Output the (x, y) coordinate of the center of the cell containing the given text.  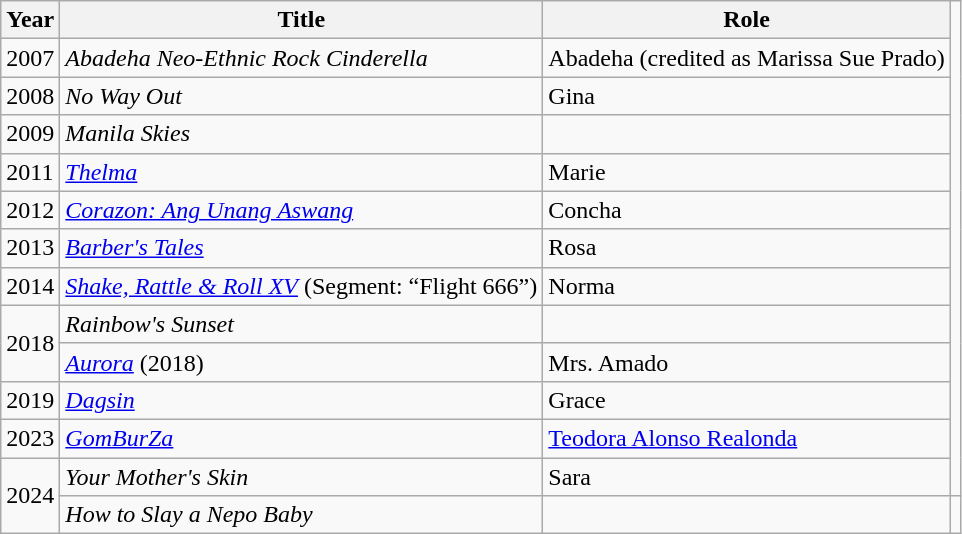
Marie (747, 172)
Thelma (302, 172)
2024 (30, 496)
2019 (30, 400)
Your Mother's Skin (302, 477)
How to Slay a Nepo Baby (302, 515)
Aurora (2018) (302, 362)
2014 (30, 286)
Gina (747, 96)
Dagsin (302, 400)
Manila Skies (302, 134)
Rainbow's Sunset (302, 324)
2007 (30, 58)
Shake, Rattle & Roll XV (Segment: “Flight 666”) (302, 286)
2023 (30, 438)
Year (30, 20)
2011 (30, 172)
2018 (30, 343)
Title (302, 20)
2012 (30, 210)
Norma (747, 286)
No Way Out (302, 96)
Role (747, 20)
Abadeha Neo-Ethnic Rock Cinderella (302, 58)
Corazon: Ang Unang Aswang (302, 210)
GomBurZa (302, 438)
Abadeha (credited as Marissa Sue Prado) (747, 58)
2009 (30, 134)
Mrs. Amado (747, 362)
2013 (30, 248)
Concha (747, 210)
Barber's Tales (302, 248)
Teodora Alonso Realonda (747, 438)
Grace (747, 400)
2008 (30, 96)
Rosa (747, 248)
Sara (747, 477)
